Return the (X, Y) coordinate for the center point of the cell that contains the specified text.  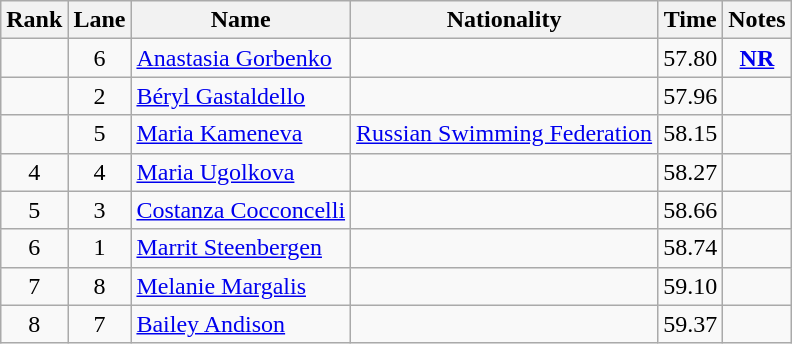
Time (690, 20)
Maria Kameneva (241, 134)
59.10 (690, 286)
1 (100, 248)
Nationality (504, 20)
Costanza Cocconcelli (241, 210)
Anastasia Gorbenko (241, 58)
57.96 (690, 96)
Name (241, 20)
Béryl Gastaldello (241, 96)
57.80 (690, 58)
Rank (34, 20)
Melanie Margalis (241, 286)
58.74 (690, 248)
Lane (100, 20)
NR (757, 58)
Marrit Steenbergen (241, 248)
Maria Ugolkova (241, 172)
59.37 (690, 324)
Bailey Andison (241, 324)
Russian Swimming Federation (504, 134)
58.66 (690, 210)
58.15 (690, 134)
Notes (757, 20)
3 (100, 210)
58.27 (690, 172)
2 (100, 96)
